Provide the [X, Y] coordinate of the cell's center where the given text is located.  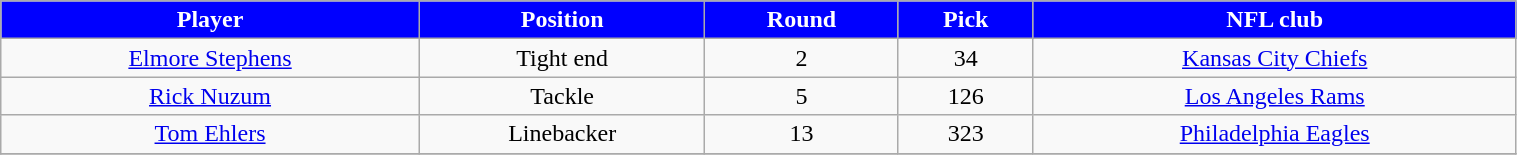
Pick [966, 20]
Tom Ehlers [210, 134]
126 [966, 96]
Elmore Stephens [210, 58]
Rick Nuzum [210, 96]
Tight end [562, 58]
Round [802, 20]
Los Angeles Rams [1274, 96]
Position [562, 20]
Linebacker [562, 134]
2 [802, 58]
Player [210, 20]
13 [802, 134]
323 [966, 134]
Kansas City Chiefs [1274, 58]
5 [802, 96]
34 [966, 58]
NFL club [1274, 20]
Tackle [562, 96]
Philadelphia Eagles [1274, 134]
